Search for the cell housing the specified text and yield its [x, y] center coordinate. 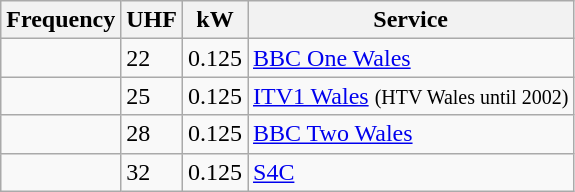
25 [152, 96]
S4C [411, 172]
UHF [152, 20]
Frequency [61, 20]
kW [214, 20]
28 [152, 134]
BBC Two Wales [411, 134]
ITV1 Wales (HTV Wales until 2002) [411, 96]
Service [411, 20]
32 [152, 172]
22 [152, 58]
BBC One Wales [411, 58]
